Identify which cell holds the provided text, then report its [X, Y] central coordinate. 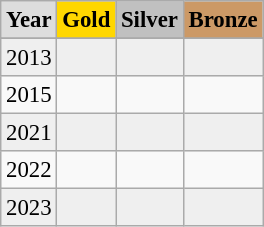
2023 [29, 208]
Year [29, 20]
2021 [29, 133]
Silver [150, 20]
2015 [29, 95]
Gold [86, 20]
2022 [29, 170]
2013 [29, 58]
Bronze [223, 20]
